Search for the cell housing the specified text and yield its (X, Y) center coordinate. 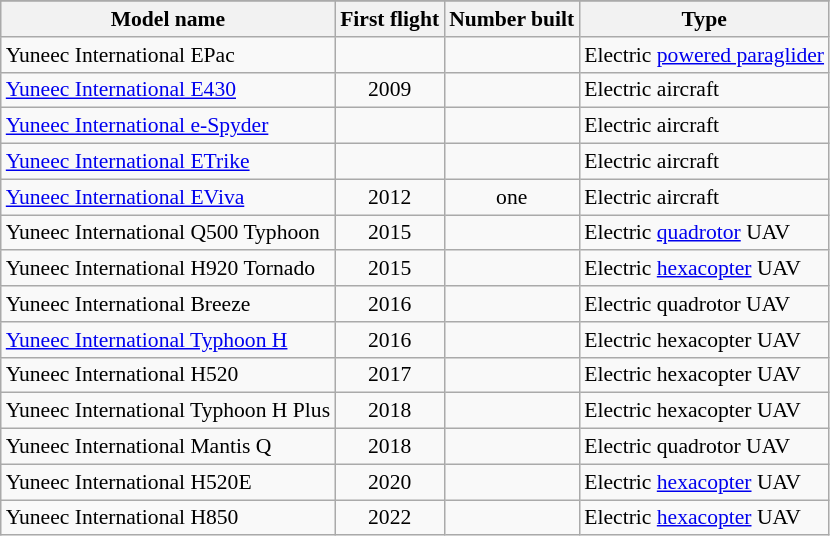
2012 (390, 197)
First flight (390, 19)
Yuneec International H520 (168, 375)
Model name (168, 19)
Type (704, 19)
Yuneec International Mantis Q (168, 447)
Yuneec International H920 Tornado (168, 269)
2017 (390, 375)
Number built (512, 19)
Yuneec International EViva (168, 197)
Yuneec International Typhoon H Plus (168, 411)
Yuneec International Typhoon H (168, 340)
2009 (390, 90)
one (512, 197)
Yuneec International H520E (168, 482)
Yuneec International Breeze (168, 304)
Yuneec International H850 (168, 518)
Electric powered paraglider (704, 55)
Yuneec International E430 (168, 90)
2020 (390, 482)
Yuneec International ETrike (168, 162)
Yuneec International e-Spyder (168, 126)
Yuneec International Q500 Typhoon (168, 233)
Yuneec International EPac (168, 55)
2022 (390, 518)
